Provide the [x, y] coordinate of the cell's center where the given text is located.  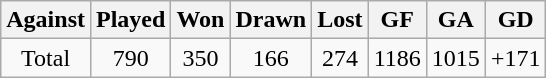
274 [340, 58]
Total [46, 58]
+171 [516, 58]
Drawn [271, 20]
GF [397, 20]
Won [200, 20]
166 [271, 58]
350 [200, 58]
Played [130, 20]
GD [516, 20]
GA [456, 20]
Against [46, 20]
1015 [456, 58]
1186 [397, 58]
790 [130, 58]
Lost [340, 20]
